Return (x, y) of the center of cell containing provided text 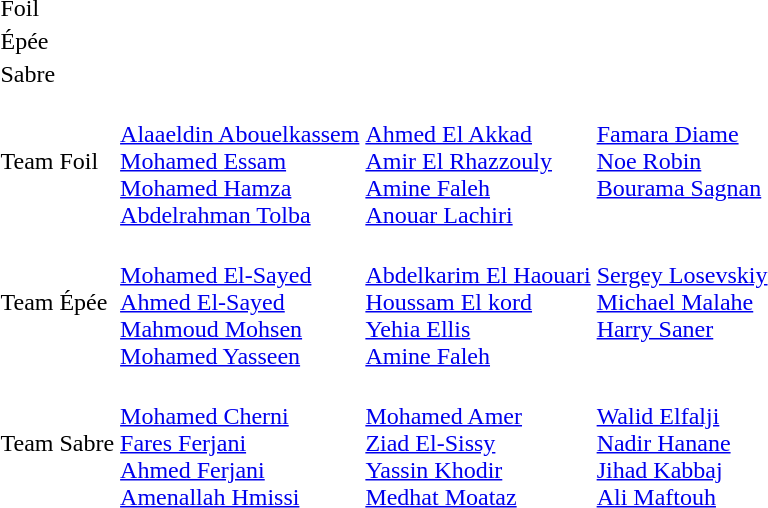
Abdelkarim El HaouariHoussam El kordYehia EllisAmine Faleh (478, 302)
Alaaeldin AbouelkassemMohamed EssamMohamed HamzaAbdelrahman Tolba (240, 161)
Ahmed El AkkadAmir El RhazzoulyAmine FalehAnouar Lachiri (478, 161)
Mohamed El-SayedAhmed El-SayedMahmoud MohsenMohamed Yasseen (240, 302)
